For the text-containing cell, return its midpoint in [X, Y] coordinate format. 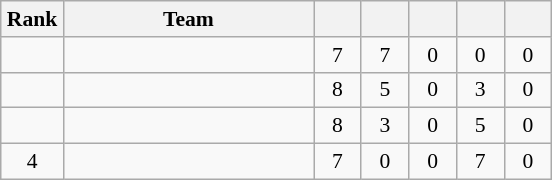
4 [32, 162]
Rank [32, 19]
Team [188, 19]
